Locate the cell with the specified text and output its (X, Y) center coordinate. 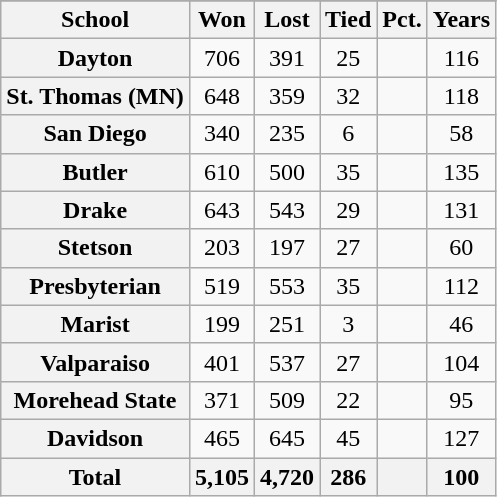
706 (222, 58)
32 (348, 96)
Tied (348, 20)
Marist (96, 324)
45 (348, 438)
543 (286, 210)
School (96, 20)
500 (286, 172)
6 (348, 134)
Butler (96, 172)
Years (461, 20)
537 (286, 362)
3 (348, 324)
Dayton (96, 58)
199 (222, 324)
116 (461, 58)
251 (286, 324)
San Diego (96, 134)
359 (286, 96)
Davidson (96, 438)
340 (222, 134)
135 (461, 172)
286 (348, 477)
371 (222, 400)
118 (461, 96)
22 (348, 400)
643 (222, 210)
25 (348, 58)
95 (461, 400)
391 (286, 58)
60 (461, 248)
58 (461, 134)
648 (222, 96)
Won (222, 20)
Stetson (96, 248)
509 (286, 400)
104 (461, 362)
Presbyterian (96, 286)
553 (286, 286)
Total (96, 477)
100 (461, 477)
127 (461, 438)
4,720 (286, 477)
610 (222, 172)
Lost (286, 20)
Drake (96, 210)
131 (461, 210)
Pct. (402, 20)
Morehead State (96, 400)
519 (222, 286)
46 (461, 324)
645 (286, 438)
29 (348, 210)
203 (222, 248)
5,105 (222, 477)
235 (286, 134)
401 (222, 362)
197 (286, 248)
Valparaiso (96, 362)
465 (222, 438)
St. Thomas (MN) (96, 96)
112 (461, 286)
